Return (x, y) of the center of cell containing provided text 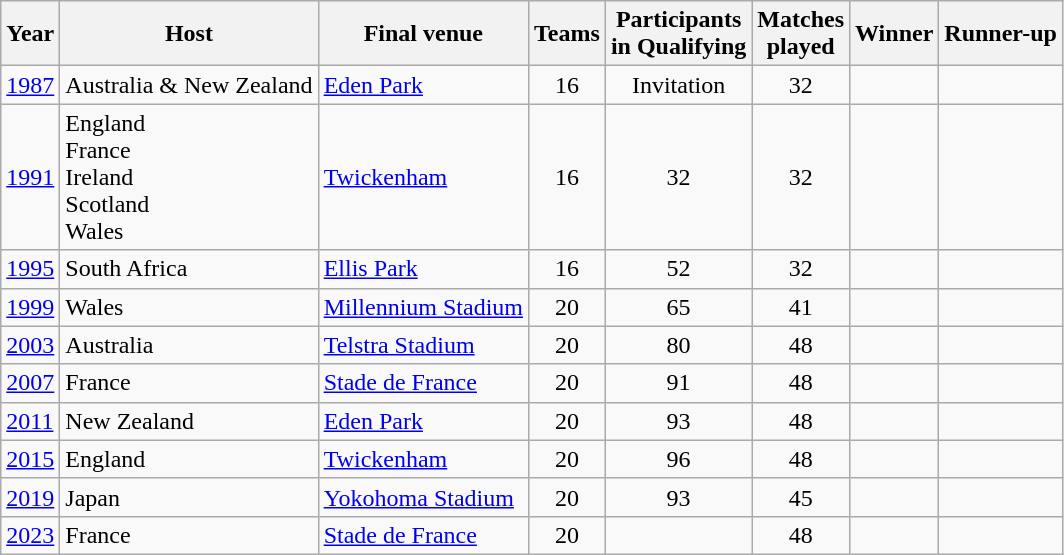
Host (189, 34)
Final venue (423, 34)
Millennium Stadium (423, 307)
Matches played (801, 34)
Runner-up (1001, 34)
2019 (30, 497)
45 (801, 497)
2015 (30, 459)
1991 (30, 177)
Australia & New Zealand (189, 85)
Teams (568, 34)
Year (30, 34)
80 (678, 345)
91 (678, 383)
Wales (189, 307)
Japan (189, 497)
1995 (30, 269)
England (189, 459)
South Africa (189, 269)
52 (678, 269)
EnglandFranceIrelandScotlandWales (189, 177)
Ellis Park (423, 269)
1987 (30, 85)
New Zealand (189, 421)
41 (801, 307)
Yokohoma Stadium (423, 497)
2003 (30, 345)
Winner (894, 34)
Participantsin Qualifying (678, 34)
Australia (189, 345)
65 (678, 307)
96 (678, 459)
1999 (30, 307)
Telstra Stadium (423, 345)
2023 (30, 535)
2007 (30, 383)
Invitation (678, 85)
2011 (30, 421)
